Pinpoint the cell where the given text exists, returning its [X, Y] midpoint coordinate. 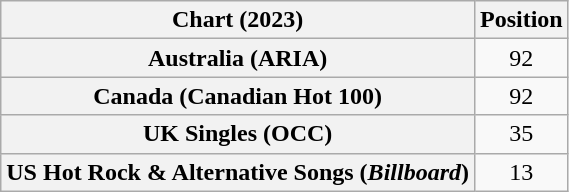
35 [521, 134]
Position [521, 20]
Chart (2023) [238, 20]
UK Singles (OCC) [238, 134]
13 [521, 172]
Australia (ARIA) [238, 58]
US Hot Rock & Alternative Songs (Billboard) [238, 172]
Canada (Canadian Hot 100) [238, 96]
